Return (x, y) of the center of cell containing provided text 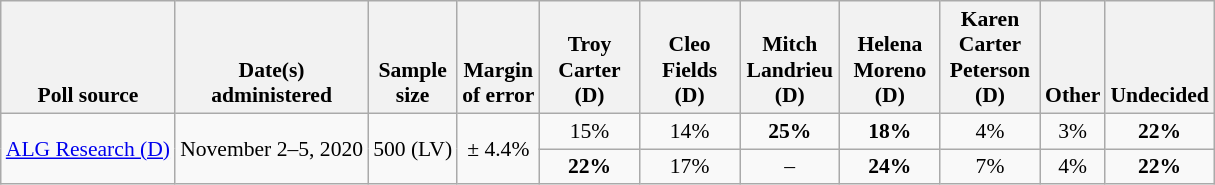
KarenCarterPeterson(D) (990, 57)
500 (LV) (412, 148)
ALG Research (D) (88, 148)
± 4.4% (498, 148)
– (790, 167)
Undecided (1159, 57)
3% (1072, 131)
Date(s)administered (272, 57)
Poll source (88, 57)
MitchLandrieu(D) (790, 57)
14% (690, 131)
HelenaMoreno(D) (890, 57)
17% (690, 167)
25% (790, 131)
November 2–5, 2020 (272, 148)
18% (890, 131)
24% (890, 167)
Marginof error (498, 57)
7% (990, 167)
Other (1072, 57)
CleoFields(D) (690, 57)
15% (589, 131)
TroyCarter(D) (589, 57)
Samplesize (412, 57)
